Find where the given text appears and provide that cell's center as (X, Y) coordinate. 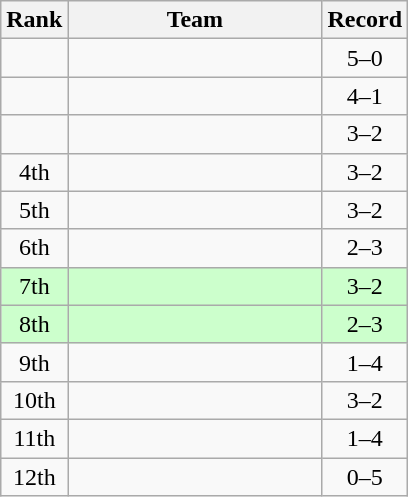
0–5 (365, 477)
7th (34, 286)
Record (365, 20)
9th (34, 362)
5–0 (365, 58)
8th (34, 324)
6th (34, 248)
5th (34, 210)
4–1 (365, 96)
12th (34, 477)
Rank (34, 20)
10th (34, 400)
Team (195, 20)
4th (34, 172)
11th (34, 438)
